Locate the cell with the specified text and output its [X, Y] center coordinate. 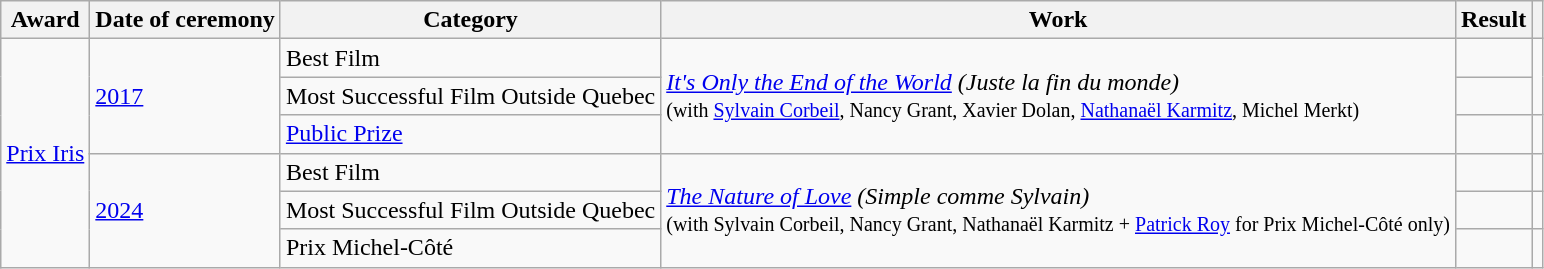
Prix Iris [46, 153]
Prix Michel-Côté [470, 248]
2017 [186, 96]
Award [46, 20]
Public Prize [470, 134]
Category [470, 20]
Result [1493, 20]
Date of ceremony [186, 20]
Work [1058, 20]
2024 [186, 210]
It's Only the End of the World (Juste la fin du monde)(with Sylvain Corbeil, Nancy Grant, Xavier Dolan, Nathanaël Karmitz, Michel Merkt) [1058, 96]
The Nature of Love (Simple comme Sylvain)(with Sylvain Corbeil, Nancy Grant, Nathanaël Karmitz + Patrick Roy for Prix Michel-Côté only) [1058, 210]
